From the cell containing the given text, extract its center point as [X, Y] coordinate. 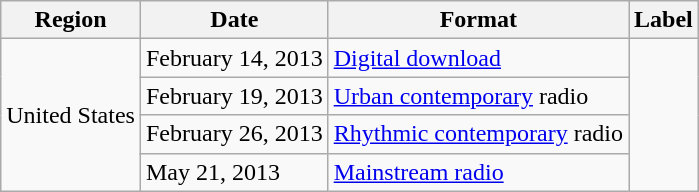
Rhythmic contemporary radio [478, 134]
United States [71, 115]
Label [663, 20]
Urban contemporary radio [478, 96]
May 21, 2013 [234, 172]
Digital download [478, 58]
Region [71, 20]
Mainstream radio [478, 172]
February 26, 2013 [234, 134]
February 14, 2013 [234, 58]
February 19, 2013 [234, 96]
Date [234, 20]
Format [478, 20]
